For the text-containing cell, return its midpoint in [X, Y] coordinate format. 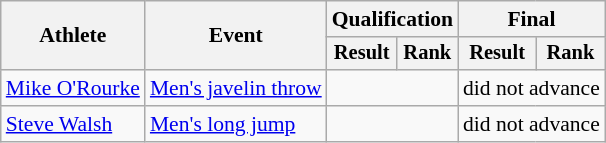
Final [532, 19]
Qualification [392, 19]
Men's long jump [236, 124]
Event [236, 36]
Steve Walsh [73, 124]
Mike O'Rourke [73, 88]
Athlete [73, 36]
Men's javelin throw [236, 88]
